Scan for the cell matching the given text and deliver its (X, Y) coordinate at center. 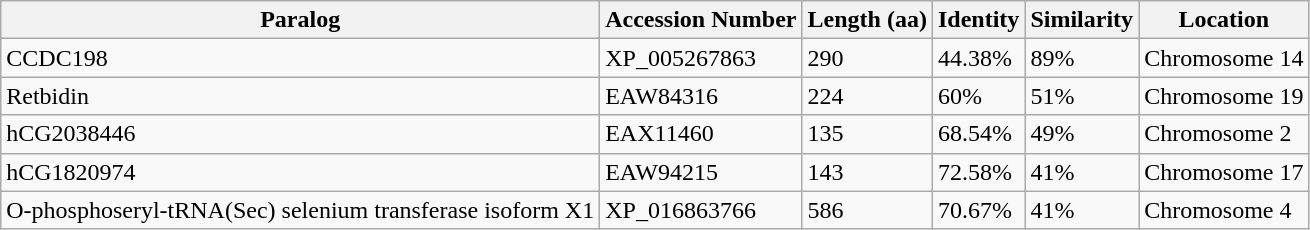
89% (1082, 58)
60% (978, 96)
224 (867, 96)
EAX11460 (701, 134)
EAW84316 (701, 96)
290 (867, 58)
72.58% (978, 172)
586 (867, 210)
O-phosphoseryl-tRNA(Sec) selenium transferase isoform X1 (300, 210)
Retbidin (300, 96)
Length (aa) (867, 20)
Chromosome 4 (1224, 210)
hCG2038446 (300, 134)
44.38% (978, 58)
hCG1820974 (300, 172)
Paralog (300, 20)
51% (1082, 96)
68.54% (978, 134)
135 (867, 134)
Location (1224, 20)
Accession Number (701, 20)
CCDC198 (300, 58)
49% (1082, 134)
143 (867, 172)
XP_016863766 (701, 210)
Chromosome 14 (1224, 58)
Chromosome 2 (1224, 134)
Chromosome 19 (1224, 96)
XP_005267863 (701, 58)
70.67% (978, 210)
EAW94215 (701, 172)
Identity (978, 20)
Chromosome 17 (1224, 172)
Similarity (1082, 20)
